Detect which cell encompasses the target text, then output its [X, Y] center coordinate. 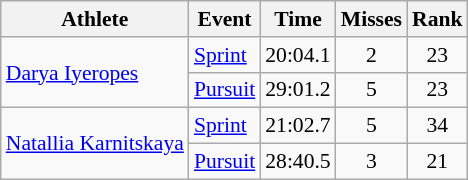
3 [372, 162]
Athlete [95, 19]
Darya Iyeropes [95, 72]
20:04.1 [298, 55]
Rank [438, 19]
28:40.5 [298, 162]
Natallia Karnitskaya [95, 144]
Time [298, 19]
Misses [372, 19]
34 [438, 126]
Event [224, 19]
21:02.7 [298, 126]
2 [372, 55]
29:01.2 [298, 90]
21 [438, 162]
